Pinpoint the cell where the given text exists, returning its (x, y) midpoint coordinate. 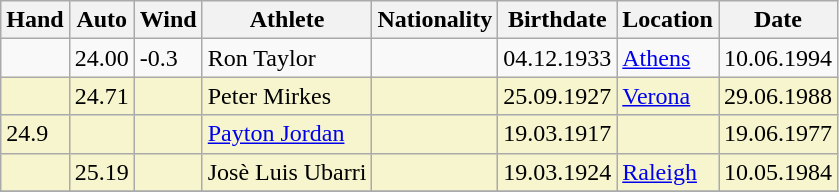
Date (778, 20)
10.05.1984 (778, 172)
Nationality (435, 20)
19.03.1924 (558, 172)
24.9 (35, 134)
Location (668, 20)
24.00 (102, 58)
24.71 (102, 96)
19.06.1977 (778, 134)
-0.3 (168, 58)
29.06.1988 (778, 96)
Hand (35, 20)
25.19 (102, 172)
Raleigh (668, 172)
Auto (102, 20)
Verona (668, 96)
Athlete (287, 20)
04.12.1933 (558, 58)
25.09.1927 (558, 96)
19.03.1917 (558, 134)
Ron Taylor (287, 58)
Josè Luis Ubarri (287, 172)
Birthdate (558, 20)
10.06.1994 (778, 58)
Peter Mirkes (287, 96)
Athens (668, 58)
Payton Jordan (287, 134)
Wind (168, 20)
